From the cell containing the given text, extract its center point as [x, y] coordinate. 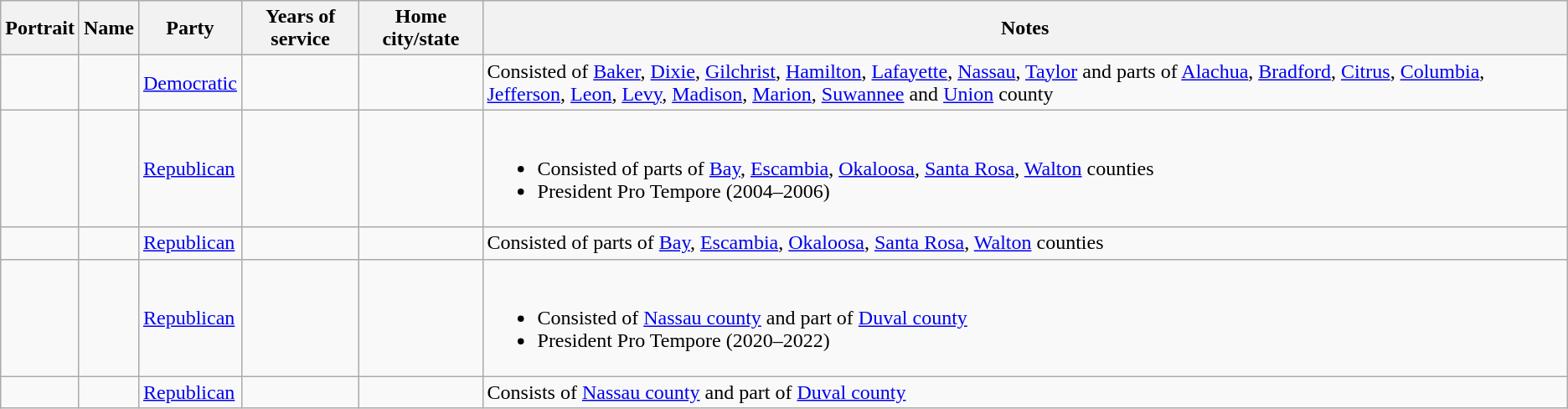
Notes [1025, 28]
Years of service [300, 28]
Consisted of Nassau county and part of Duval countyPresident Pro Tempore (2020–2022) [1025, 318]
Consisted of parts of Bay, Escambia, Okaloosa, Santa Rosa, Walton counties [1025, 243]
Portrait [40, 28]
Consists of Nassau county and part of Duval county [1025, 392]
Consisted of parts of Bay, Escambia, Okaloosa, Santa Rosa, Walton countiesPresident Pro Tempore (2004–2006) [1025, 168]
Party [189, 28]
Home city/state [420, 28]
Democratic [189, 82]
Name [109, 28]
